Detect which cell encompasses the target text, then output its (X, Y) center coordinate. 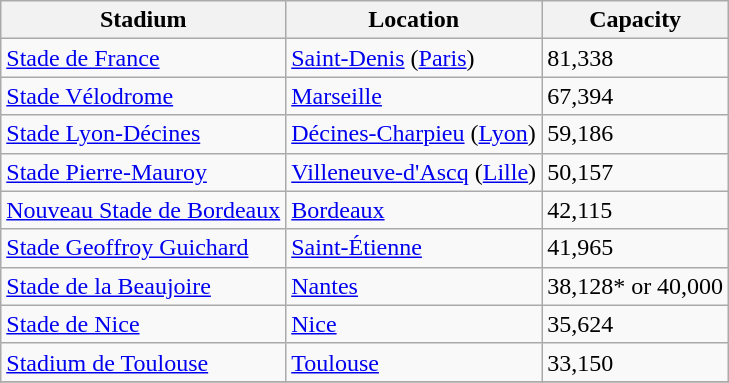
50,157 (636, 172)
Bordeaux (414, 210)
35,624 (636, 324)
Stade de France (144, 58)
41,965 (636, 248)
42,115 (636, 210)
Stade de Nice (144, 324)
Capacity (636, 20)
Stade Pierre-Mauroy (144, 172)
Location (414, 20)
Stade Vélodrome (144, 96)
Décines-Charpieu (Lyon) (414, 134)
Nice (414, 324)
Saint-Denis (Paris) (414, 58)
Marseille (414, 96)
81,338 (636, 58)
33,150 (636, 362)
Stade de la Beaujoire (144, 286)
Nouveau Stade de Bordeaux (144, 210)
Stadium de Toulouse (144, 362)
Saint-Étienne (414, 248)
38,128* or 40,000 (636, 286)
Stade Geoffroy Guichard (144, 248)
Stadium (144, 20)
Villeneuve-d'Ascq (Lille) (414, 172)
Nantes (414, 286)
67,394 (636, 96)
Toulouse (414, 362)
59,186 (636, 134)
Stade Lyon-Décines (144, 134)
